Search for the cell housing the specified text and yield its (x, y) center coordinate. 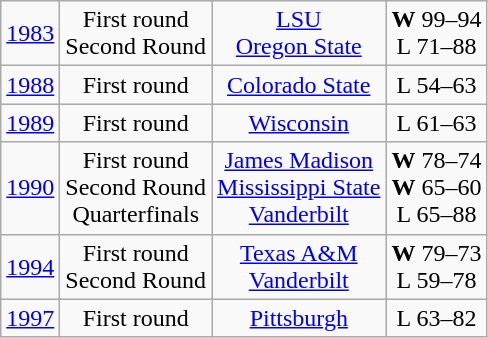
W 78–74W 65–60L 65–88 (436, 188)
1988 (30, 85)
1990 (30, 188)
Pittsburgh (299, 318)
L 61–63 (436, 123)
L 63–82 (436, 318)
1997 (30, 318)
L 54–63 (436, 85)
Wisconsin (299, 123)
Texas A&MVanderbilt (299, 266)
Colorado State (299, 85)
1983 (30, 34)
First roundSecond RoundQuarterfinals (136, 188)
W 79–73L 59–78 (436, 266)
1989 (30, 123)
James MadisonMississippi StateVanderbilt (299, 188)
1994 (30, 266)
W 99–94L 71–88 (436, 34)
LSUOregon State (299, 34)
